Identify which cell holds the provided text, then report its (x, y) central coordinate. 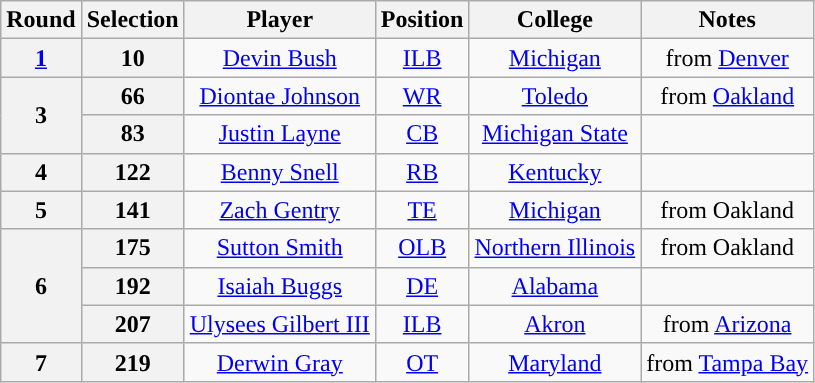
Round (41, 20)
83 (132, 134)
10 (132, 58)
1 (41, 58)
from Arizona (728, 324)
Toledo (555, 96)
122 (132, 172)
Diontae Johnson (280, 96)
OT (422, 362)
Benny Snell (280, 172)
192 (132, 286)
RB (422, 172)
141 (132, 210)
Notes (728, 20)
OLB (422, 248)
TE (422, 210)
Devin Bush (280, 58)
6 (41, 286)
Maryland (555, 362)
7 (41, 362)
Derwin Gray (280, 362)
Player (280, 20)
Zach Gentry (280, 210)
Position (422, 20)
from Tampa Bay (728, 362)
Sutton Smith (280, 248)
5 (41, 210)
WR (422, 96)
Alabama (555, 286)
Kentucky (555, 172)
219 (132, 362)
Northern Illinois (555, 248)
from Denver (728, 58)
Ulysees Gilbert III (280, 324)
Isaiah Buggs (280, 286)
Michigan State (555, 134)
CB (422, 134)
DE (422, 286)
Akron (555, 324)
Selection (132, 20)
Justin Layne (280, 134)
207 (132, 324)
175 (132, 248)
3 (41, 115)
College (555, 20)
4 (41, 172)
66 (132, 96)
